Capture the cell that displays the provided text and extract its (X, Y) central coordinate. 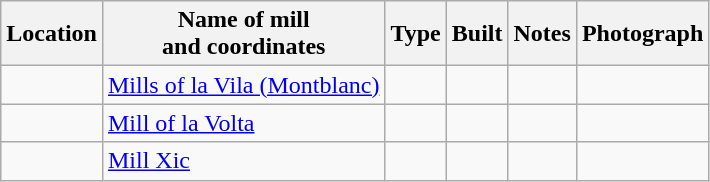
Location (52, 34)
Name of milland coordinates (243, 34)
Mill of la Volta (243, 123)
Built (477, 34)
Mills of la Vila (Montblanc) (243, 85)
Type (416, 34)
Mill Xic (243, 161)
Photograph (642, 34)
Notes (542, 34)
